Provide the [X, Y] coordinate of the cell's center where the given text is located.  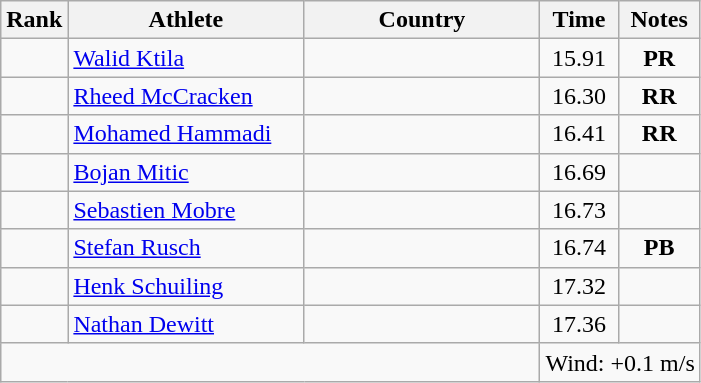
Wind: +0.1 m/s [620, 362]
Sebastien Mobre [186, 210]
Bojan Mitic [186, 172]
Time [579, 20]
16.30 [579, 96]
15.91 [579, 58]
Nathan Dewitt [186, 324]
Country [422, 20]
17.32 [579, 286]
16.41 [579, 134]
Athlete [186, 20]
Walid Ktila [186, 58]
16.69 [579, 172]
Rank [34, 20]
16.73 [579, 210]
PR [659, 58]
17.36 [579, 324]
PB [659, 248]
16.74 [579, 248]
Henk Schuiling [186, 286]
Rheed McCracken [186, 96]
Stefan Rusch [186, 248]
Mohamed Hammadi [186, 134]
Notes [659, 20]
